Return (X, Y) of the center of cell containing provided text 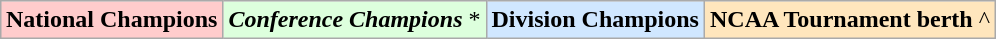
National Champions (111, 20)
Conference Champions * (354, 20)
NCAA Tournament berth ^ (850, 20)
Division Champions (595, 20)
